Output the (X, Y) coordinate of the center of the cell containing the given text.  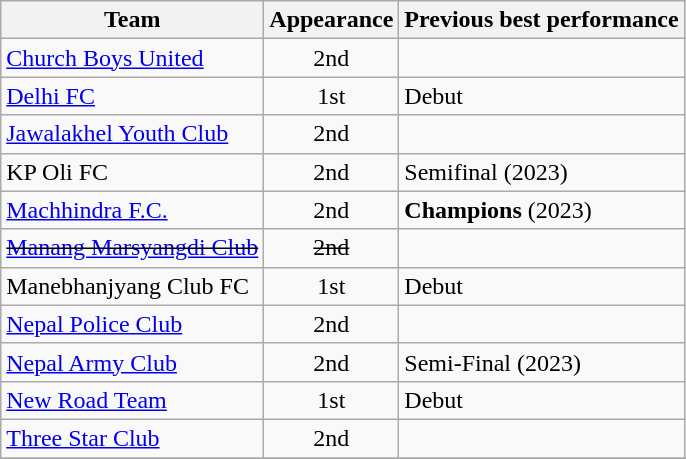
Church Boys United (132, 58)
Appearance (332, 20)
Manang Marsyangdi Club (132, 248)
Three Star Club (132, 438)
Semi-Final (2023) (542, 362)
Machhindra F.C. (132, 210)
KP Oli FC (132, 172)
New Road Team (132, 400)
Jawalakhel Youth Club (132, 134)
Semifinal (2023) (542, 172)
Manebhanjyang Club FC (132, 286)
Delhi FC (132, 96)
Previous best performance (542, 20)
Nepal Army Club (132, 362)
Nepal Police Club (132, 324)
Champions (2023) (542, 210)
Team (132, 20)
